Find where the given text appears and provide that cell's center as (x, y) coordinate. 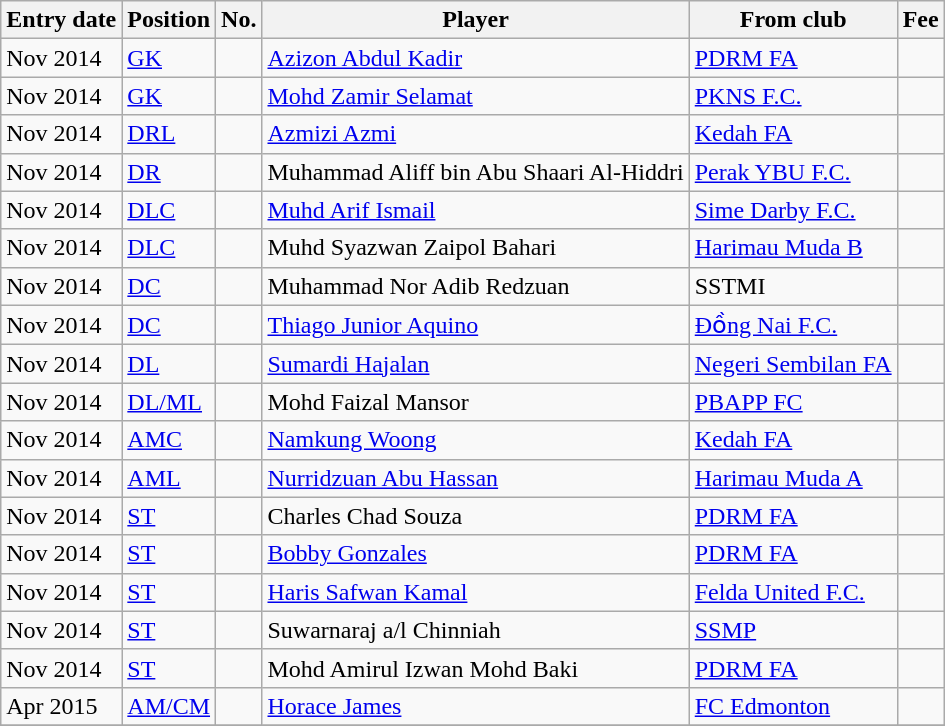
FC Edmonton (793, 706)
Mohd Zamir Selamat (476, 96)
AMC (169, 440)
Azizon Abdul Kadir (476, 58)
Player (476, 20)
Felda United F.C. (793, 592)
Đồng Nai F.C. (793, 325)
Perak YBU F.C. (793, 172)
Position (169, 20)
Thiago Junior Aquino (476, 325)
Sime Darby F.C. (793, 210)
Sumardi Hajalan (476, 364)
Muhd Arif Ismail (476, 210)
PBAPP FC (793, 402)
Harimau Muda A (793, 478)
AM/CM (169, 706)
DR (169, 172)
Muhammad Nor Adib Redzuan (476, 286)
AML (169, 478)
Mohd Faizal Mansor (476, 402)
DL/ML (169, 402)
SSTMI (793, 286)
Mohd Amirul Izwan Mohd Baki (476, 668)
Horace James (476, 706)
Haris Safwan Kamal (476, 592)
Suwarnaraj a/l Chinniah (476, 630)
Negeri Sembilan FA (793, 364)
Bobby Gonzales (476, 554)
Fee (920, 20)
Charles Chad Souza (476, 516)
Entry date (62, 20)
Muhammad Aliff bin Abu Shaari Al-Hiddri (476, 172)
Harimau Muda B (793, 248)
From club (793, 20)
No. (239, 20)
Muhd Syazwan Zaipol Bahari (476, 248)
Namkung Woong (476, 440)
SSMP (793, 630)
Nurridzuan Abu Hassan (476, 478)
Azmizi Azmi (476, 134)
PKNS F.C. (793, 96)
Apr 2015 (62, 706)
DL (169, 364)
DRL (169, 134)
